Return (x, y) of the center of cell containing provided text 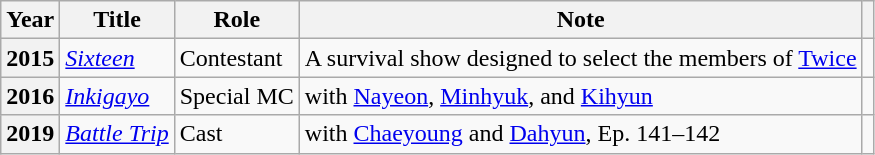
Inkigayo (117, 96)
Contestant (236, 58)
with Chaeyoung and Dahyun, Ep. 141–142 (580, 134)
Year (30, 20)
Cast (236, 134)
A survival show designed to select the members of Twice (580, 58)
2015 (30, 58)
Battle Trip (117, 134)
Title (117, 20)
with Nayeon, Minhyuk, and Kihyun (580, 96)
Role (236, 20)
Special MC (236, 96)
Note (580, 20)
2019 (30, 134)
Sixteen (117, 58)
2016 (30, 96)
